Return the [x, y] coordinate for the center point of the cell that contains the specified text.  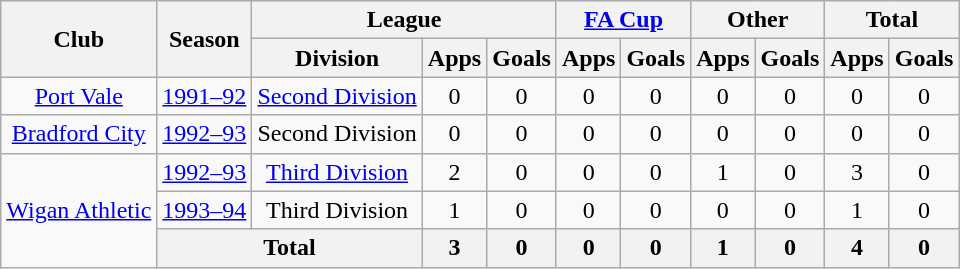
Other [758, 20]
FA Cup [623, 20]
2 [454, 172]
Bradford City [79, 134]
1993–94 [204, 210]
4 [857, 248]
League [404, 20]
Wigan Athletic [79, 210]
Port Vale [79, 96]
Club [79, 39]
Division [337, 58]
Season [204, 39]
1991–92 [204, 96]
